Locate the cell with the specified text and output its [x, y] center coordinate. 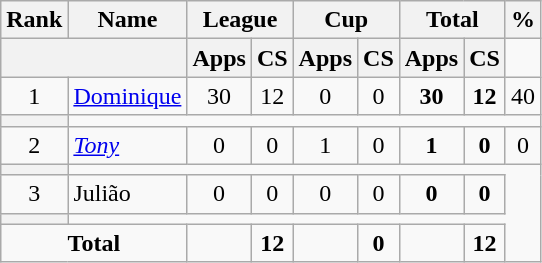
Tony [128, 145]
Dominique [128, 96]
Julião [128, 194]
Rank [34, 20]
3 [34, 194]
Cup [346, 20]
2 [34, 145]
League [240, 20]
% [522, 20]
Name [128, 20]
40 [522, 96]
